Detect which cell encompasses the target text, then output its [x, y] center coordinate. 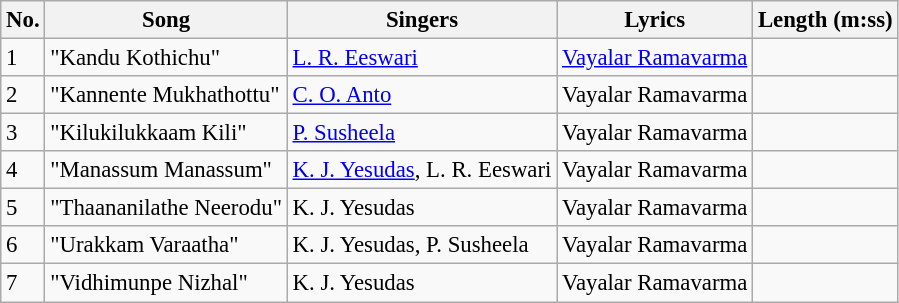
K. J. Yesudas, P. Susheela [422, 245]
"Kandu Kothichu" [166, 58]
4 [23, 170]
"Kannente Mukhathottu" [166, 95]
No. [23, 20]
K. J. Yesudas, L. R. Eeswari [422, 170]
Singers [422, 20]
Lyrics [655, 20]
3 [23, 133]
1 [23, 58]
"Urakkam Varaatha" [166, 245]
Length (m:ss) [826, 20]
6 [23, 245]
2 [23, 95]
"Thaananilathe Neerodu" [166, 208]
"Vidhimunpe Nizhal" [166, 283]
C. O. Anto [422, 95]
Song [166, 20]
5 [23, 208]
"Kilukilukkaam Kili" [166, 133]
"Manassum Manassum" [166, 170]
L. R. Eeswari [422, 58]
7 [23, 283]
P. Susheela [422, 133]
